Scan for the cell matching the given text and deliver its [x, y] coordinate at center. 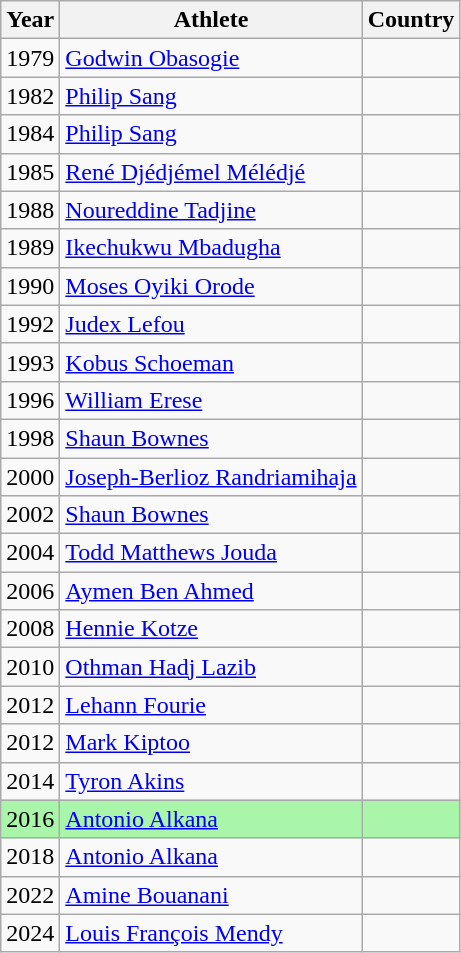
1993 [30, 362]
2024 [30, 933]
Judex Lefou [211, 324]
Moses Oyiki Orode [211, 286]
1985 [30, 172]
Joseph-Berlioz Randriamihaja [211, 477]
Hennie Kotze [211, 629]
Aymen Ben Ahmed [211, 591]
William Erese [211, 400]
Tyron Akins [211, 781]
1996 [30, 400]
Lehann Fourie [211, 705]
Noureddine Tadjine [211, 210]
Godwin Obasogie [211, 58]
1998 [30, 438]
2018 [30, 857]
2022 [30, 895]
Amine Bouanani [211, 895]
1990 [30, 286]
2002 [30, 515]
2014 [30, 781]
Louis François Mendy [211, 933]
1989 [30, 248]
Year [30, 20]
2006 [30, 591]
René Djédjémel Mélédjé [211, 172]
2000 [30, 477]
1979 [30, 58]
1984 [30, 134]
1988 [30, 210]
Todd Matthews Jouda [211, 553]
1992 [30, 324]
1982 [30, 96]
Ikechukwu Mbadugha [211, 248]
Country [411, 20]
Mark Kiptoo [211, 743]
Athlete [211, 20]
2016 [30, 819]
2010 [30, 667]
2004 [30, 553]
Othman Hadj Lazib [211, 667]
2008 [30, 629]
Kobus Schoeman [211, 362]
